For the text-containing cell, return its midpoint in [x, y] coordinate format. 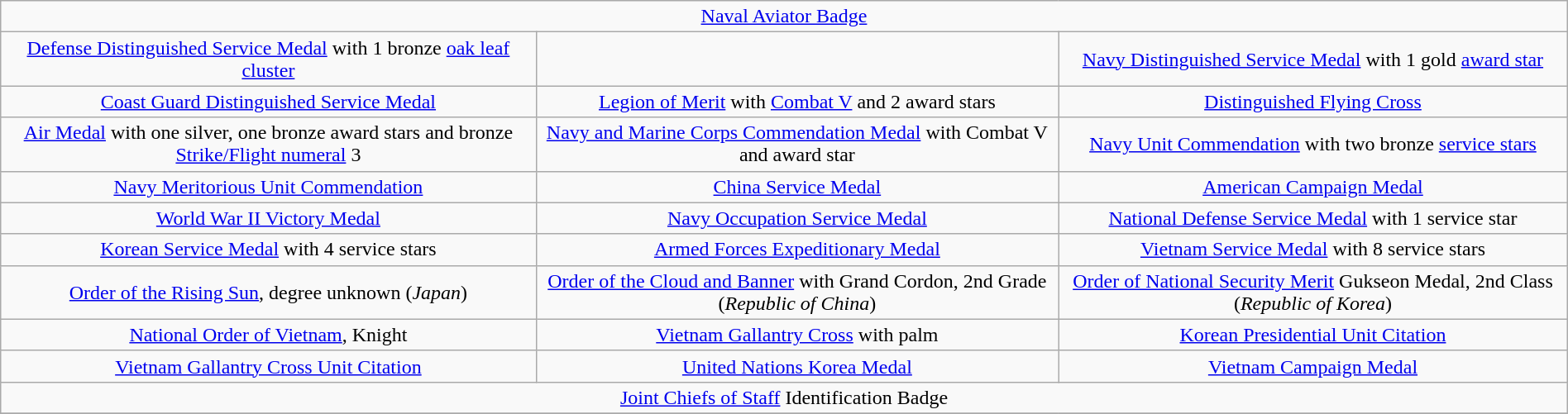
Armed Forces Expeditionary Medal [797, 250]
World War II Victory Medal [268, 218]
Vietnam Gallantry Cross with palm [797, 335]
Navy Occupation Service Medal [797, 218]
Distinguished Flying Cross [1313, 102]
Order of National Security Merit Gukseon Medal, 2nd Class (Republic of Korea) [1313, 293]
Korean Presidential Unit Citation [1313, 335]
Legion of Merit with Combat V and 2 award stars [797, 102]
Naval Aviator Badge [784, 17]
Navy and Marine Corps Commendation Medal with Combat V and award star [797, 144]
Air Medal with one silver, one bronze award stars and bronze Strike/Flight numeral 3 [268, 144]
Navy Unit Commendation with two bronze service stars [1313, 144]
National Order of Vietnam, Knight [268, 335]
United Nations Korea Medal [797, 366]
China Service Medal [797, 187]
Navy Distinguished Service Medal with 1 gold award star [1313, 59]
Vietnam Gallantry Cross Unit Citation [268, 366]
Vietnam Campaign Medal [1313, 366]
National Defense Service Medal with 1 service star [1313, 218]
Defense Distinguished Service Medal with 1 bronze oak leaf cluster [268, 59]
Navy Meritorious Unit Commendation [268, 187]
Vietnam Service Medal with 8 service stars [1313, 250]
Joint Chiefs of Staff Identification Badge [784, 397]
Order of the Rising Sun, degree unknown (Japan) [268, 293]
Korean Service Medal with 4 service stars [268, 250]
Coast Guard Distinguished Service Medal [268, 102]
Order of the Cloud and Banner with Grand Cordon, 2nd Grade (Republic of China) [797, 293]
American Campaign Medal [1313, 187]
